Find where the given text appears and provide that cell's center as (X, Y) coordinate. 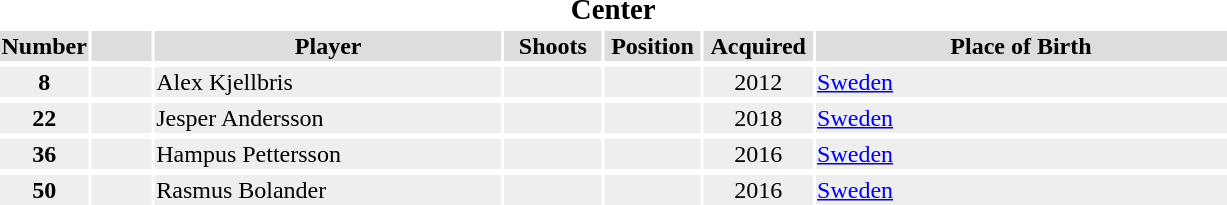
2018 (758, 118)
Hampus Pettersson (328, 154)
22 (44, 118)
Acquired (758, 46)
Rasmus Bolander (328, 190)
50 (44, 190)
2012 (758, 82)
Position (652, 46)
Alex Kjellbris (328, 82)
Number (44, 46)
Jesper Andersson (328, 118)
Place of Birth (1022, 46)
Player (328, 46)
36 (44, 154)
8 (44, 82)
Shoots (552, 46)
